Scan for the cell matching the given text and deliver its (X, Y) coordinate at center. 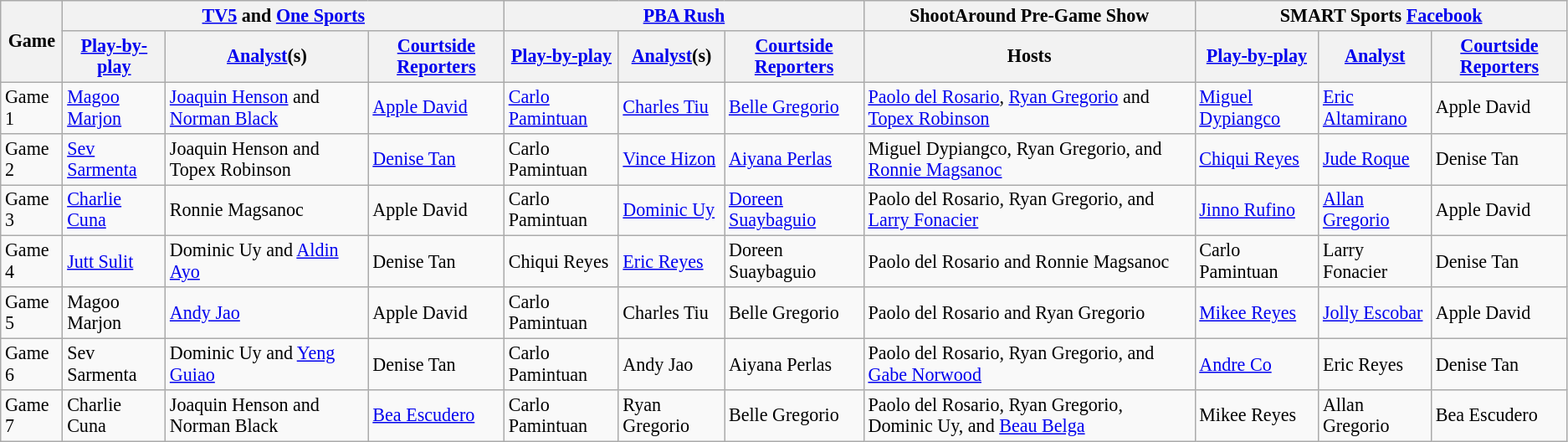
Paolo del Rosario and Ryan Gregorio (1029, 313)
Vince Hizon (671, 159)
Miguel Dypiangco, Ryan Gregorio, and Ronnie Magsanoc (1029, 159)
Analyst (1376, 55)
Paolo del Rosario, Ryan Gregorio and Topex Robinson (1029, 107)
Game 6 (32, 363)
Jolly Escobar (1376, 313)
Paolo del Rosario, Ryan Gregorio, and Larry Fonacier (1029, 209)
Game 3 (32, 209)
Jutt Sulit (114, 261)
TV5 and One Sports (284, 15)
Eric Altamirano (1376, 107)
ShootAround Pre-Game Show (1029, 15)
Jude Roque (1376, 159)
Dominic Uy and Aldin Ayo (267, 261)
Paolo del Rosario, Ryan Gregorio, and Gabe Norwood (1029, 363)
Miguel Dypiangco (1257, 107)
SMART Sports Facebook (1381, 15)
Game 1 (32, 107)
Dominic Uy (671, 209)
Andre Co (1257, 363)
Game 5 (32, 313)
Larry Fonacier (1376, 261)
Game 4 (32, 261)
Joaquin Henson and Topex Robinson (267, 159)
Paolo del Rosario, Ryan Gregorio, Dominic Uy, and Beau Belga (1029, 415)
Jinno Rufino (1257, 209)
Paolo del Rosario and Ronnie Magsanoc (1029, 261)
Dominic Uy and Yeng Guiao (267, 363)
Hosts (1029, 55)
Game 7 (32, 415)
Ryan Gregorio (671, 415)
PBA Rush (684, 15)
Ronnie Magsanoc (267, 209)
Game 2 (32, 159)
Game (32, 40)
